Determine the (x, y) coordinate at the center of the cell enclosing the given text.  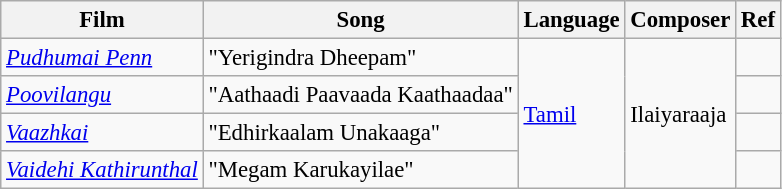
Ref (758, 20)
Composer (680, 20)
Vaidehi Kathirunthal (102, 170)
"Megam Karukayilae" (360, 170)
Tamil (572, 114)
Ilaiyaraaja (680, 114)
"Aathaadi Paavaada Kaathaadaa" (360, 95)
Song (360, 20)
"Yerigindra Dheepam" (360, 58)
Poovilangu (102, 95)
Film (102, 20)
Pudhumai Penn (102, 58)
Language (572, 20)
Vaazhkai (102, 133)
"Edhirkaalam Unakaaga" (360, 133)
